Determine the [X, Y] coordinate at the center of the cell enclosing the given text.  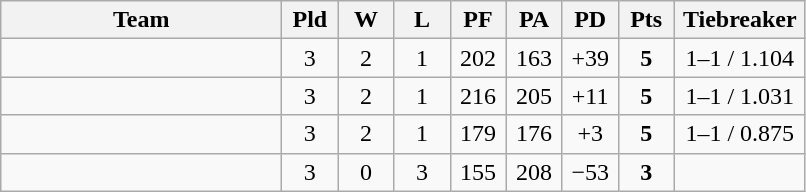
+3 [590, 134]
1–1 / 1.031 [740, 96]
176 [534, 134]
PD [590, 20]
L [422, 20]
216 [478, 96]
W [366, 20]
Team [142, 20]
1–1 / 1.104 [740, 58]
179 [478, 134]
+39 [590, 58]
205 [534, 96]
1–1 / 0.875 [740, 134]
PF [478, 20]
155 [478, 172]
202 [478, 58]
0 [366, 172]
−53 [590, 172]
Tiebreaker [740, 20]
163 [534, 58]
Pld [310, 20]
+11 [590, 96]
Pts [646, 20]
208 [534, 172]
PA [534, 20]
